Detect which cell encompasses the target text, then output its (x, y) center coordinate. 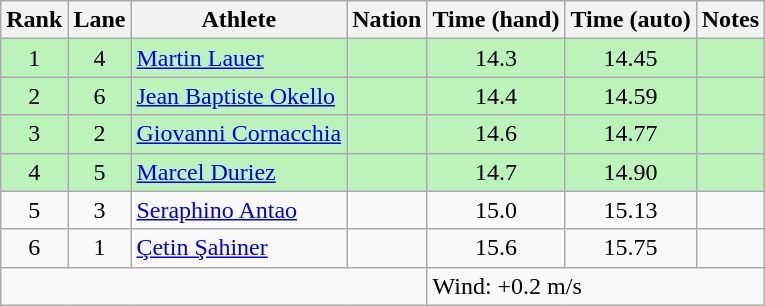
Jean Baptiste Okello (239, 96)
Giovanni Cornacchia (239, 134)
Çetin Şahiner (239, 248)
Martin Lauer (239, 58)
Notes (730, 20)
14.4 (496, 96)
14.90 (630, 172)
15.75 (630, 248)
Marcel Duriez (239, 172)
14.7 (496, 172)
Time (hand) (496, 20)
Lane (100, 20)
Time (auto) (630, 20)
15.0 (496, 210)
Athlete (239, 20)
Nation (387, 20)
14.3 (496, 58)
Rank (34, 20)
Wind: +0.2 m/s (596, 286)
14.59 (630, 96)
15.13 (630, 210)
15.6 (496, 248)
Seraphino Antao (239, 210)
14.6 (496, 134)
14.45 (630, 58)
14.77 (630, 134)
